Find where the given text appears and provide that cell's center as (X, Y) coordinate. 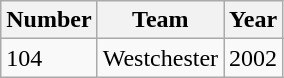
2002 (254, 58)
104 (49, 58)
Number (49, 20)
Team (160, 20)
Year (254, 20)
Westchester (160, 58)
